Find where the given text appears and provide that cell's center as [x, y] coordinate. 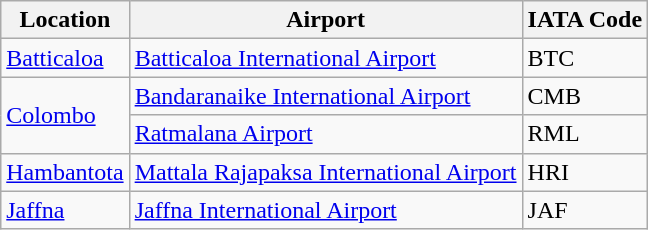
Mattala Rajapaksa International Airport [326, 172]
IATA Code [585, 20]
Jaffna International Airport [326, 210]
Airport [326, 20]
Hambantota [65, 172]
BTC [585, 58]
Location [65, 20]
Ratmalana Airport [326, 134]
JAF [585, 210]
Jaffna [65, 210]
Batticaloa [65, 58]
Bandaranaike International Airport [326, 96]
CMB [585, 96]
RML [585, 134]
Colombo [65, 115]
HRI [585, 172]
Batticaloa International Airport [326, 58]
